Locate the cell with the specified text and output its (X, Y) center coordinate. 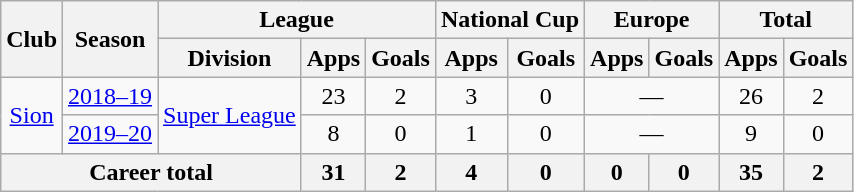
Total (786, 20)
3 (471, 96)
23 (333, 96)
8 (333, 134)
1 (471, 134)
Division (230, 58)
Europe (652, 20)
9 (751, 134)
2019–20 (110, 134)
Season (110, 39)
Sion (32, 115)
2018–19 (110, 96)
League (297, 20)
26 (751, 96)
4 (471, 172)
National Cup (510, 20)
35 (751, 172)
31 (333, 172)
Club (32, 39)
Career total (151, 172)
Super League (230, 115)
